Determine the [X, Y] coordinate at the center of the cell enclosing the given text.  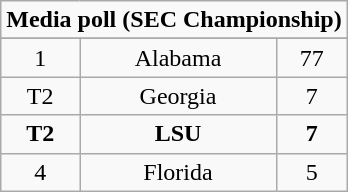
4 [40, 172]
1 [40, 58]
Alabama [178, 58]
5 [312, 172]
Florida [178, 172]
Media poll (SEC Championship) [174, 20]
77 [312, 58]
LSU [178, 134]
Georgia [178, 96]
